Detect which cell encompasses the target text, then output its [X, Y] center coordinate. 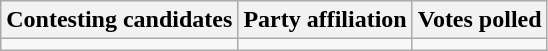
Votes polled [480, 20]
Contesting candidates [120, 20]
Party affiliation [325, 20]
